Provide the [X, Y] coordinate of the cell's center where the given text is located.  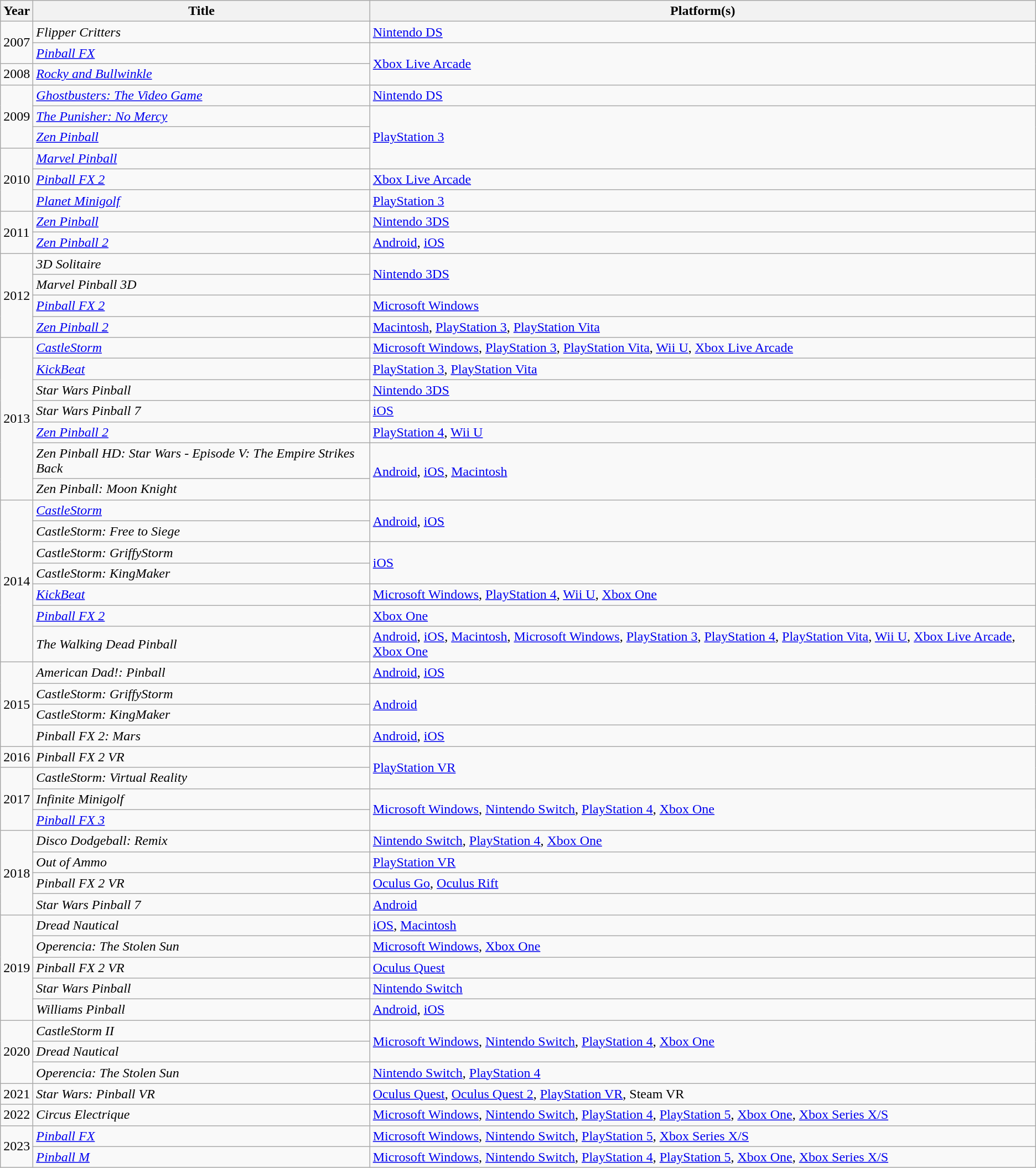
2021 [17, 1094]
Ghostbusters: The Video Game [201, 95]
Star Wars: Pinball VR [201, 1094]
2016 [17, 757]
2010 [17, 179]
Marvel Pinball [201, 158]
Title [201, 11]
2023 [17, 1146]
2007 [17, 43]
iOS, Macintosh [703, 925]
2017 [17, 799]
3D Solitaire [201, 264]
2015 [17, 704]
PlayStation 3, PlayStation Vita [703, 369]
Microsoft Windows [703, 306]
Planet Minigolf [201, 200]
2014 [17, 581]
Android, iOS, Macintosh, Microsoft Windows, PlayStation 3, PlayStation 4, PlayStation Vita, Wii U, Xbox Live Arcade, Xbox One [703, 644]
Circus Electrique [201, 1115]
Microsoft Windows, Nintendo Switch, PlayStation 5, Xbox Series X/S [703, 1136]
Year [17, 11]
CastleStorm: Virtual Reality [201, 778]
Out of Ammo [201, 862]
Zen Pinball HD: Star Wars - Episode V: The Empire Strikes Back [201, 460]
Infinite Minigolf [201, 799]
2022 [17, 1115]
Oculus Go, Oculus Rift [703, 883]
Nintendo Switch, PlayStation 4, Xbox One [703, 841]
Zen Pinball: Moon Knight [201, 489]
2009 [17, 116]
Nintendo Switch [703, 989]
2008 [17, 74]
2020 [17, 1052]
American Dad!: Pinball [201, 673]
Pinball M [201, 1157]
Platform(s) [703, 11]
PlayStation 4, Wii U [703, 432]
2013 [17, 418]
Microsoft Windows, PlayStation 3, PlayStation Vita, Wii U, Xbox Live Arcade [703, 348]
Rocky and Bullwinkle [201, 74]
Macintosh, PlayStation 3, PlayStation Vita [703, 327]
CastleStorm: Free to Siege [201, 531]
Microsoft Windows, PlayStation 4, Wii U, Xbox One [703, 594]
The Walking Dead Pinball [201, 644]
Android, iOS, Macintosh [703, 471]
The Punisher: No Mercy [201, 116]
2012 [17, 295]
Flipper Critters [201, 32]
Microsoft Windows, Xbox One [703, 946]
Xbox One [703, 616]
Marvel Pinball 3D [201, 285]
2018 [17, 873]
Pinball FX 2: Mars [201, 736]
Oculus Quest, Oculus Quest 2, PlayStation VR, Steam VR [703, 1094]
2019 [17, 967]
Oculus Quest [703, 968]
2011 [17, 232]
Disco Dodgeball: Remix [201, 841]
Pinball FX 3 [201, 820]
Williams Pinball [201, 1010]
CastleStorm II [201, 1031]
Nintendo Switch, PlayStation 4 [703, 1073]
